Capture the cell that displays the provided text and extract its [x, y] central coordinate. 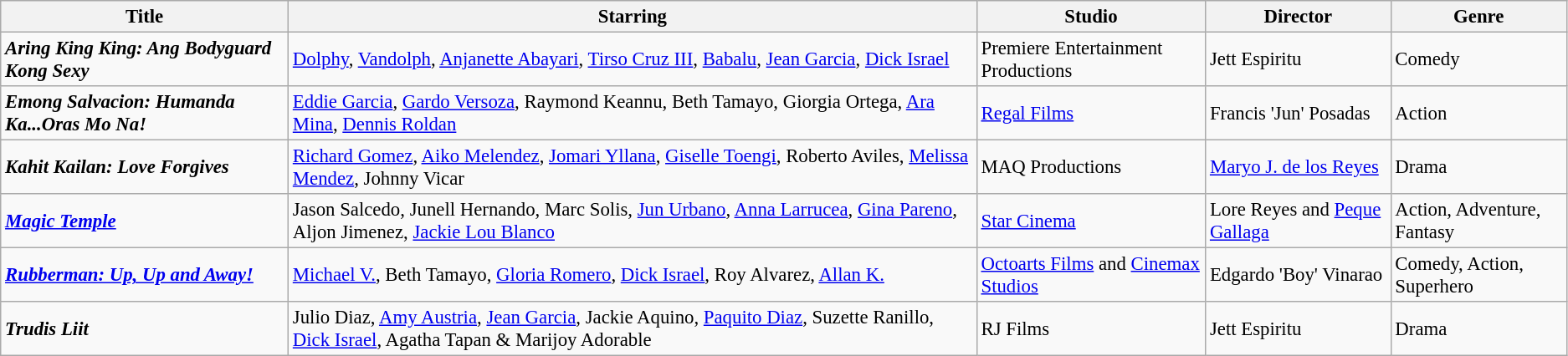
Drama [1478, 167]
Magic Temple [145, 221]
Title [145, 17]
MAQ Productions [1091, 167]
Emong Salvacion: Humanda Ka...Oras Mo Na! [145, 114]
Premiere Entertainment Productions [1091, 60]
Director [1299, 17]
Lore Reyes and Peque Gallaga [1299, 221]
Dolphy, Vandolph, Anjanette Abayari, Tirso Cruz III, Babalu, Jean Garcia, Dick Israel [633, 60]
Eddie Garcia, Gardo Versoza, Raymond Keannu, Beth Tamayo, Giorgia Ortega, Ara Mina, Dennis Roldan [633, 114]
Studio [1091, 17]
Regal Films [1091, 114]
Genre [1478, 17]
Star Cinema [1091, 221]
Maryo J. de los Reyes [1299, 167]
Richard Gomez, Aiko Melendez, Jomari Yllana, Giselle Toengi, Roberto Aviles, Melissa Mendez, Johnny Vicar [633, 167]
Aring King King: Ang Bodyguard Kong Sexy [145, 60]
Jason Salcedo, Junell Hernando, Marc Solis, Jun Urbano, Anna Larrucea, Gina Pareno, Aljon Jimenez, Jackie Lou Blanco [633, 221]
Edgardo 'Boy' Vinarao [1299, 276]
Kahit Kailan: Love Forgives [145, 167]
Starring [633, 17]
Octoarts Films and Cinemax Studios [1091, 276]
Rubberman: Up, Up and Away! [145, 276]
Action, Adventure, Fantasy [1478, 221]
Action [1478, 114]
Comedy, Action, Superhero [1478, 276]
Michael V., Beth Tamayo, Gloria Romero, Dick Israel, Roy Alvarez, Allan K. [633, 276]
Comedy [1478, 60]
Francis 'Jun' Posadas [1299, 114]
Jett Espiritu [1299, 60]
